Search for the cell housing the specified text and yield its (x, y) center coordinate. 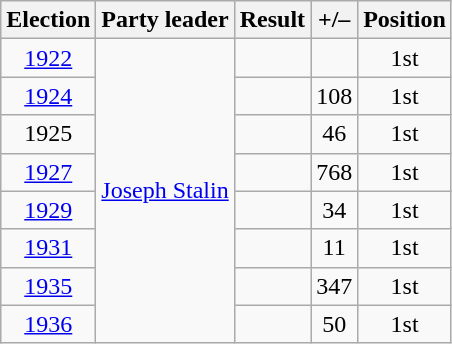
1931 (48, 248)
1929 (48, 210)
Result (272, 20)
34 (334, 210)
Joseph Stalin (165, 191)
768 (334, 172)
1924 (48, 96)
108 (334, 96)
46 (334, 134)
Position (405, 20)
1927 (48, 172)
1936 (48, 324)
11 (334, 248)
1935 (48, 286)
Party leader (165, 20)
Election (48, 20)
50 (334, 324)
1922 (48, 58)
1925 (48, 134)
347 (334, 286)
+/– (334, 20)
